Extract the (x, y) coordinate from the center of the cell holding the provided text.  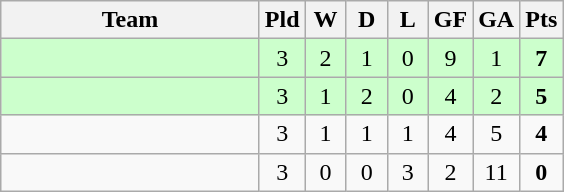
W (326, 20)
Pts (542, 20)
Team (130, 20)
7 (542, 58)
GF (450, 20)
L (408, 20)
9 (450, 58)
11 (496, 172)
Pld (282, 20)
GA (496, 20)
D (366, 20)
